Locate the cell with the specified text and output its (x, y) center coordinate. 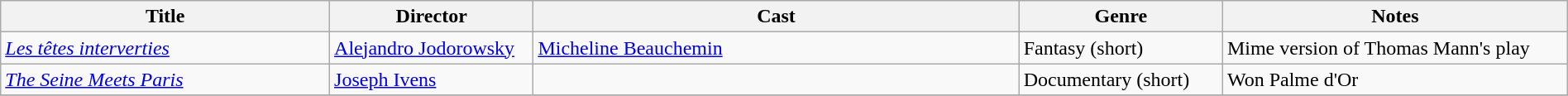
Director (432, 17)
Won Palme d'Or (1394, 79)
Micheline Beauchemin (776, 48)
Alejandro Jodorowsky (432, 48)
Genre (1121, 17)
Mime version of Thomas Mann's play (1394, 48)
Les têtes interverties (165, 48)
Joseph Ivens (432, 79)
Documentary (short) (1121, 79)
Notes (1394, 17)
Fantasy (short) (1121, 48)
Title (165, 17)
Cast (776, 17)
The Seine Meets Paris (165, 79)
